Scan for the cell matching the given text and deliver its (X, Y) coordinate at center. 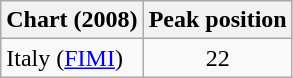
Peak position (218, 20)
Italy (FIMI) (72, 58)
22 (218, 58)
Chart (2008) (72, 20)
